Output the [X, Y] coordinate of the center of the cell containing the given text.  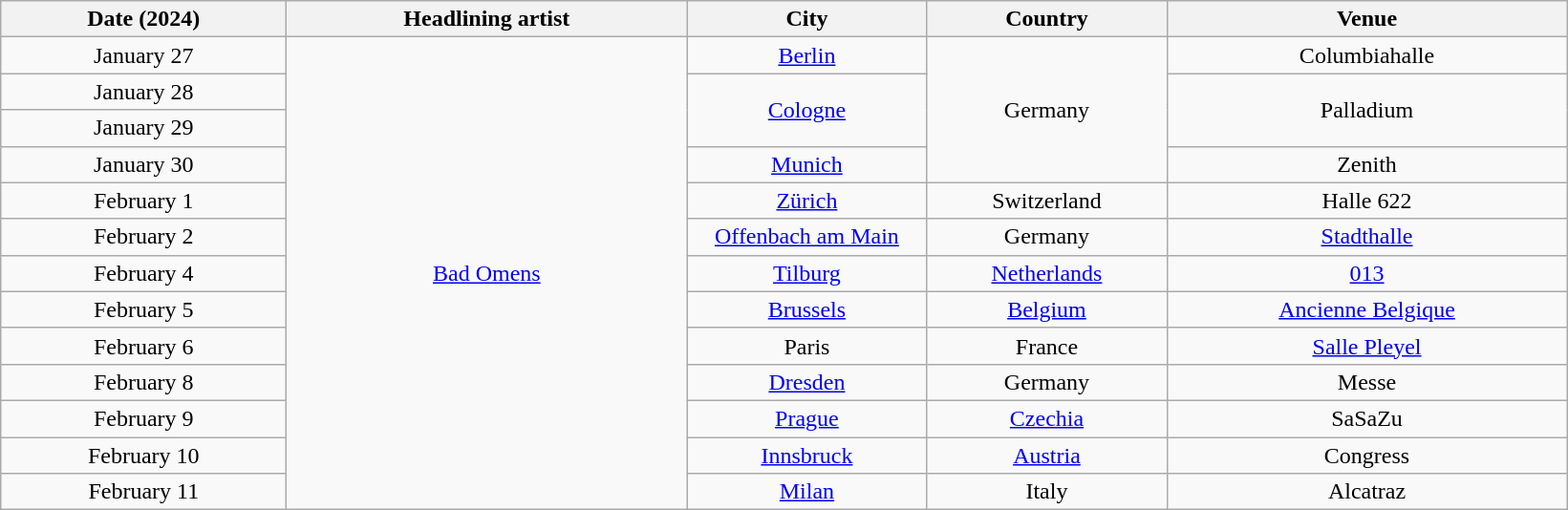
Stadthalle [1366, 237]
Dresden [806, 382]
February 6 [143, 346]
Columbiahalle [1366, 55]
Czechia [1047, 418]
Alcatraz [1366, 492]
Messe [1366, 382]
Country [1047, 19]
Prague [806, 418]
Austria [1047, 456]
Switzerland [1047, 201]
France [1047, 346]
Zenith [1366, 164]
Innsbruck [806, 456]
SaSaZu [1366, 418]
Brussels [806, 309]
Italy [1047, 492]
Belgium [1047, 309]
February 1 [143, 201]
Munich [806, 164]
Venue [1366, 19]
013 [1366, 273]
Netherlands [1047, 273]
Halle 622 [1366, 201]
February 5 [143, 309]
Salle Pleyel [1366, 346]
Cologne [806, 110]
Tilburg [806, 273]
February 8 [143, 382]
January 28 [143, 92]
February 2 [143, 237]
Offenbach am Main [806, 237]
February 4 [143, 273]
February 11 [143, 492]
January 29 [143, 128]
City [806, 19]
Ancienne Belgique [1366, 309]
Congress [1366, 456]
Milan [806, 492]
Palladium [1366, 110]
Headlining artist [487, 19]
Bad Omens [487, 273]
February 10 [143, 456]
Date (2024) [143, 19]
January 27 [143, 55]
January 30 [143, 164]
Paris [806, 346]
February 9 [143, 418]
Berlin [806, 55]
Zürich [806, 201]
